Capture the cell that displays the provided text and extract its [x, y] central coordinate. 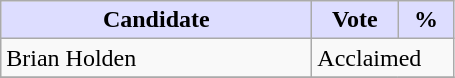
% [426, 20]
Acclaimed [383, 58]
Candidate [156, 20]
Brian Holden [156, 58]
Vote [355, 20]
